Return the (x, y) coordinate for the center point of the cell that contains the specified text.  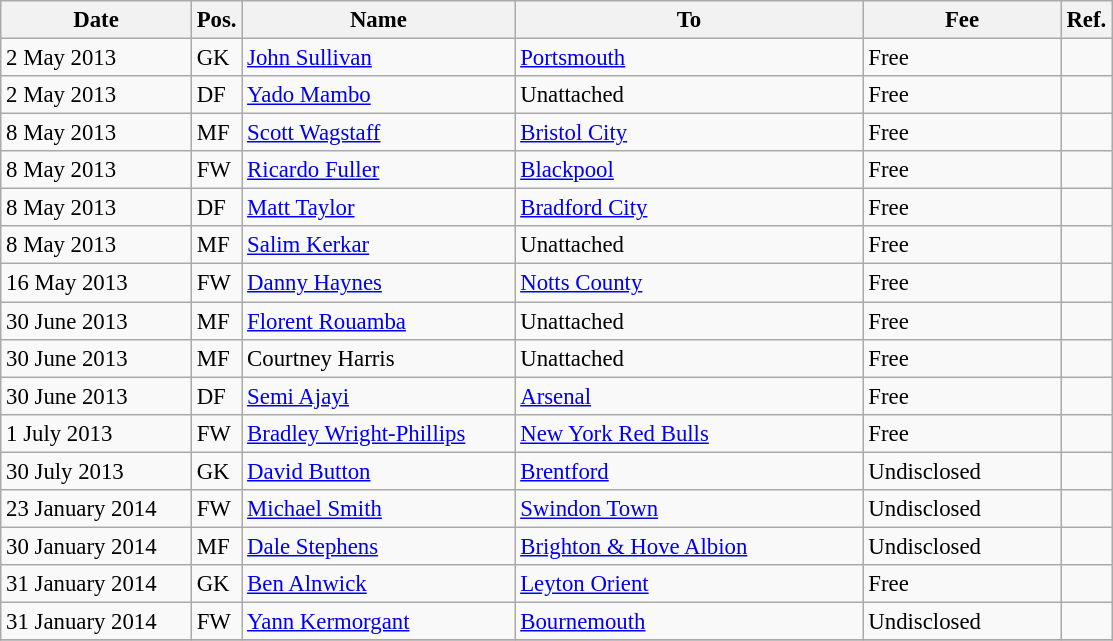
Scott Wagstaff (378, 133)
Michael Smith (378, 509)
Bournemouth (689, 621)
Ref. (1086, 20)
Ricardo Fuller (378, 170)
Blackpool (689, 170)
David Button (378, 471)
Dale Stephens (378, 546)
Yado Mambo (378, 95)
Leyton Orient (689, 584)
Semi Ajayi (378, 396)
Matt Taylor (378, 208)
Fee (962, 20)
New York Red Bulls (689, 433)
Name (378, 20)
Portsmouth (689, 58)
Salim Kerkar (378, 245)
30 January 2014 (96, 546)
Bradford City (689, 208)
Arsenal (689, 396)
1 July 2013 (96, 433)
Courtney Harris (378, 358)
John Sullivan (378, 58)
Swindon Town (689, 509)
Florent Rouamba (378, 321)
Pos. (216, 20)
Brighton & Hove Albion (689, 546)
Ben Alnwick (378, 584)
Bristol City (689, 133)
Notts County (689, 283)
Brentford (689, 471)
23 January 2014 (96, 509)
Date (96, 20)
To (689, 20)
16 May 2013 (96, 283)
Yann Kermorgant (378, 621)
Danny Haynes (378, 283)
30 July 2013 (96, 471)
Bradley Wright-Phillips (378, 433)
